Return [x, y] of the center of cell containing provided text 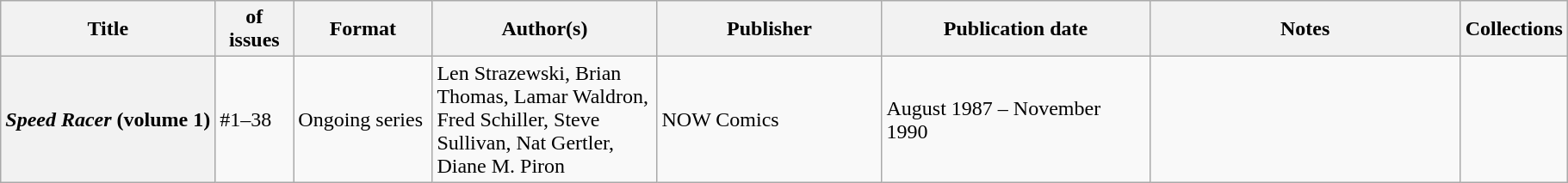
Notes [1305, 29]
Speed Racer (volume 1) [108, 119]
Title [108, 29]
Ongoing series [363, 119]
Len Strazewski, Brian Thomas, Lamar Waldron, Fred Schiller, Steve Sullivan, Nat Gertler, Diane M. Piron [544, 119]
August 1987 – November 1990 [1016, 119]
of issues [255, 29]
Author(s) [544, 29]
Publisher [770, 29]
#1–38 [255, 119]
Collections [1514, 29]
Publication date [1016, 29]
Format [363, 29]
NOW Comics [770, 119]
